Provide the (x, y) coordinate of the cell's center where the given text is located.  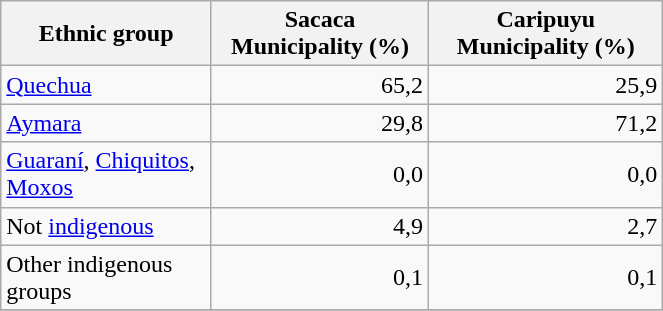
25,9 (546, 85)
4,9 (320, 226)
Aymara (106, 123)
Guaraní, Chiquitos, Moxos (106, 174)
Other indigenous groups (106, 278)
2,7 (546, 226)
65,2 (320, 85)
Quechua (106, 85)
71,2 (546, 123)
Ethnic group (106, 34)
29,8 (320, 123)
Not indigenous (106, 226)
Sacaca Municipality (%) (320, 34)
Caripuyu Municipality (%) (546, 34)
